Output the [x, y] coordinate of the center of the cell containing the given text.  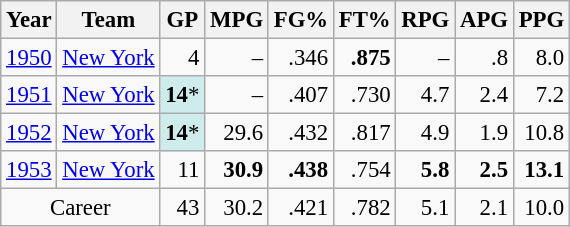
1952 [29, 133]
4.7 [426, 95]
4.9 [426, 133]
.407 [300, 95]
.8 [484, 58]
.730 [364, 95]
Year [29, 20]
5.1 [426, 208]
Team [108, 20]
1.9 [484, 133]
.782 [364, 208]
RPG [426, 20]
13.1 [541, 170]
.421 [300, 208]
APG [484, 20]
10.0 [541, 208]
29.6 [237, 133]
8.0 [541, 58]
2.4 [484, 95]
7.2 [541, 95]
.875 [364, 58]
.432 [300, 133]
30.9 [237, 170]
.754 [364, 170]
1950 [29, 58]
1951 [29, 95]
1953 [29, 170]
.438 [300, 170]
MPG [237, 20]
2.5 [484, 170]
43 [182, 208]
30.2 [237, 208]
10.8 [541, 133]
.817 [364, 133]
2.1 [484, 208]
PPG [541, 20]
Career [80, 208]
FT% [364, 20]
.346 [300, 58]
GP [182, 20]
FG% [300, 20]
4 [182, 58]
11 [182, 170]
5.8 [426, 170]
